Provide the (X, Y) coordinate of the cell's center where the given text is located.  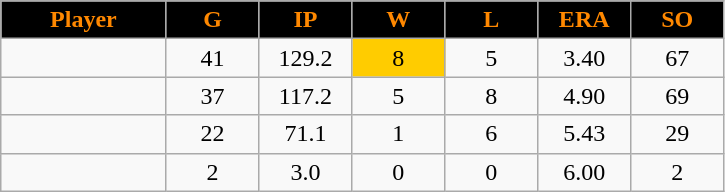
117.2 (306, 96)
Player (84, 20)
G (212, 20)
67 (678, 58)
71.1 (306, 134)
5.43 (584, 134)
W (398, 20)
IP (306, 20)
41 (212, 58)
37 (212, 96)
29 (678, 134)
SO (678, 20)
1 (398, 134)
129.2 (306, 58)
3.0 (306, 172)
22 (212, 134)
69 (678, 96)
6.00 (584, 172)
6 (492, 134)
ERA (584, 20)
L (492, 20)
3.40 (584, 58)
4.90 (584, 96)
